Locate the cell with the specified text and output its (X, Y) center coordinate. 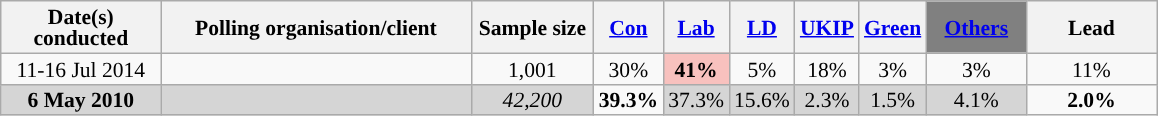
LD (762, 27)
Date(s)conducted (81, 27)
2.0% (1091, 100)
UKIP (827, 27)
Polling organisation/client (316, 27)
Lead (1091, 27)
5% (762, 68)
42,200 (532, 100)
Sample size (532, 27)
37.3% (696, 100)
6 May 2010 (81, 100)
Con (628, 27)
4.1% (976, 100)
11-16 Jul 2014 (81, 68)
41% (696, 68)
15.6% (762, 100)
Others (976, 27)
Lab (696, 27)
18% (827, 68)
39.3% (628, 100)
1,001 (532, 68)
11% (1091, 68)
1.5% (892, 100)
30% (628, 68)
2.3% (827, 100)
Green (892, 27)
